From the cell containing the given text, extract its center point as (x, y) coordinate. 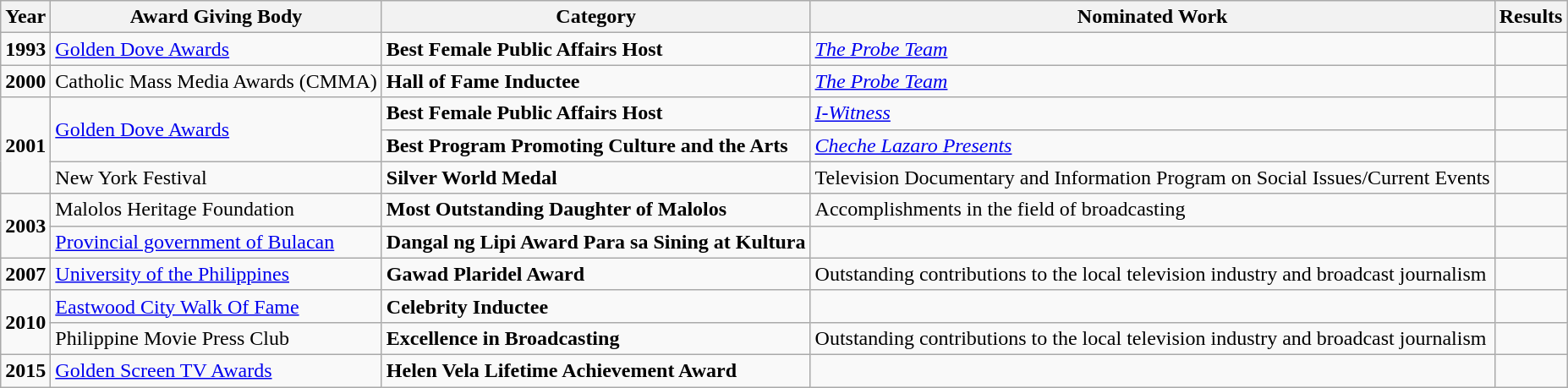
Best Program Promoting Culture and the Arts (595, 145)
Cheche Lazaro Presents (1152, 145)
Nominated Work (1152, 17)
Results (1531, 17)
1993 (25, 49)
Category (595, 17)
Eastwood City Walk Of Fame (217, 306)
Television Documentary and Information Program on Social Issues/Current Events (1152, 178)
Golden Screen TV Awards (217, 370)
Provincial government of Bulacan (217, 242)
2007 (25, 274)
Malolos Heritage Foundation (217, 210)
Silver World Medal (595, 178)
Dangal ng Lipi Award Para sa Sining at Kultura (595, 242)
Award Giving Body (217, 17)
2000 (25, 81)
Catholic Mass Media Awards (CMMA) (217, 81)
Helen Vela Lifetime Achievement Award (595, 370)
Hall of Fame Inductee (595, 81)
Most Outstanding Daughter of Malolos (595, 210)
2003 (25, 226)
I-Witness (1152, 113)
2010 (25, 322)
2001 (25, 145)
Excellence in Broadcasting (595, 338)
Accomplishments in the field of broadcasting (1152, 210)
Gawad Plaridel Award (595, 274)
New York Festival (217, 178)
University of the Philippines (217, 274)
Celebrity Inductee (595, 306)
Philippine Movie Press Club (217, 338)
Year (25, 17)
2015 (25, 370)
